For the text-containing cell, return its midpoint in (X, Y) coordinate format. 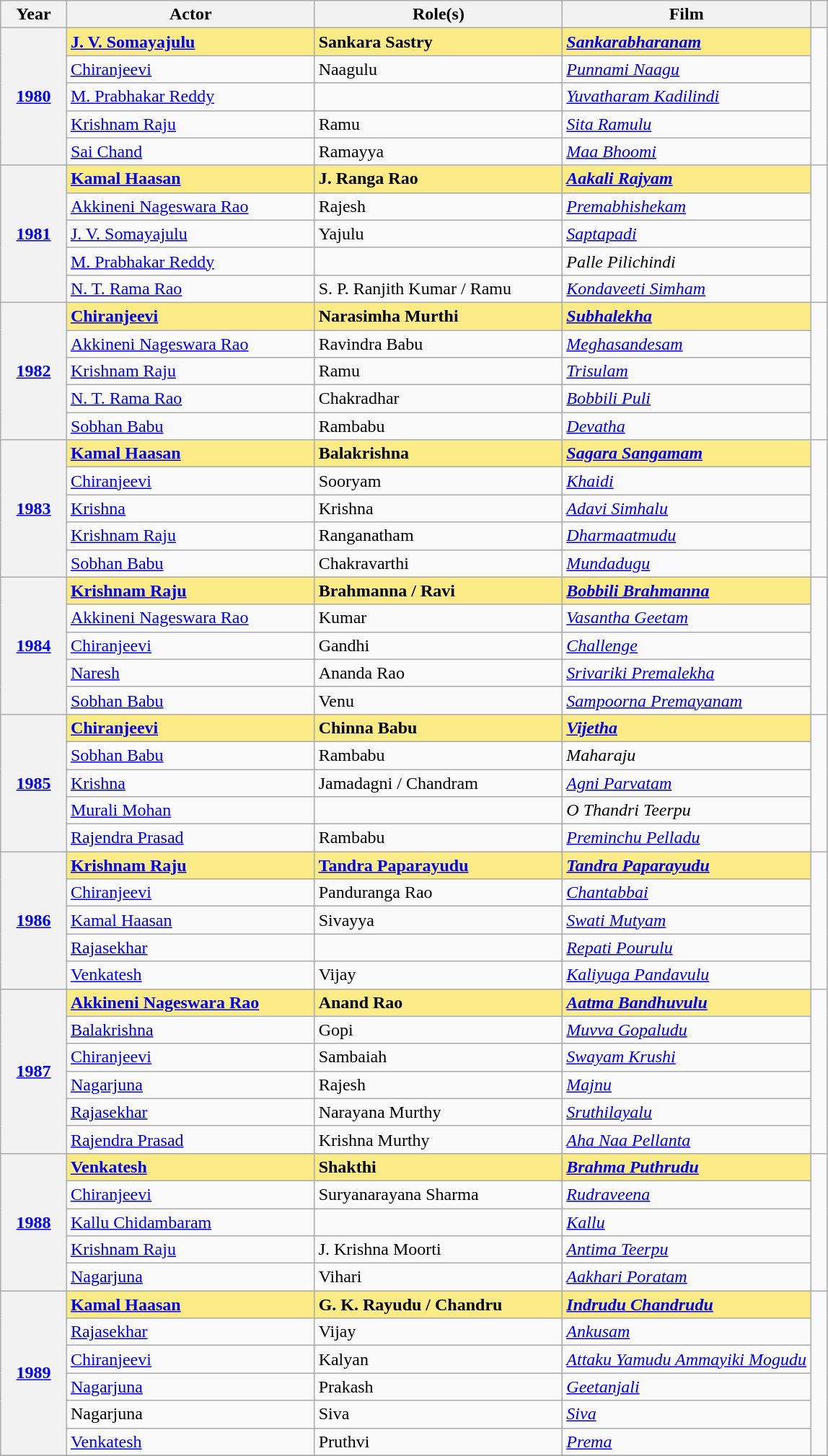
Vihari (439, 1277)
Maharaju (687, 755)
Ranganatham (439, 536)
Preminchu Pelladu (687, 838)
Kondaveeti Simham (687, 288)
1988 (34, 1222)
J. Krishna Moorti (439, 1250)
Kalyan (439, 1359)
Palle Pilichindi (687, 261)
Agni Parvatam (687, 782)
Narasimha Murthi (439, 316)
Anand Rao (439, 1002)
Subhalekha (687, 316)
Role(s) (439, 14)
Vijetha (687, 728)
Dharmaatmudu (687, 536)
Naresh (190, 673)
S. P. Ranjith Kumar / Ramu (439, 288)
Kumar (439, 618)
Premabhishekam (687, 206)
1984 (34, 645)
Geetanjali (687, 1387)
Majnu (687, 1085)
1987 (34, 1071)
Swati Mutyam (687, 920)
Sankara Sastry (439, 42)
Antima Teerpu (687, 1250)
Film (687, 14)
Aatma Bandhuvulu (687, 1002)
Adavi Simhalu (687, 508)
Sita Ramulu (687, 124)
O Thandri Teerpu (687, 811)
Gopi (439, 1030)
Sai Chand (190, 151)
Brahma Puthrudu (687, 1167)
1981 (34, 234)
Vasantha Geetam (687, 618)
Jamadagni / Chandram (439, 782)
Murali Mohan (190, 811)
Ramayya (439, 151)
1986 (34, 920)
Aha Naa Pellanta (687, 1139)
Muvva Gopaludu (687, 1030)
1980 (34, 97)
Prema (687, 1442)
1983 (34, 508)
Bobbili Puli (687, 399)
Devatha (687, 426)
Sooryam (439, 481)
Venu (439, 700)
Attaku Yamudu Ammayiki Mogudu (687, 1359)
Punnami Naagu (687, 69)
Maa Bhoomi (687, 151)
Meghasandesam (687, 344)
Srivariki Premalekha (687, 673)
Shakthi (439, 1167)
Repati Pourulu (687, 948)
Sagara Sangamam (687, 454)
Chakravarthi (439, 563)
Yajulu (439, 234)
Kallu Chidambaram (190, 1222)
Swayam Krushi (687, 1057)
Saptapadi (687, 234)
G. K. Rayudu / Chandru (439, 1305)
Bobbili Brahmanna (687, 591)
Challenge (687, 645)
Yuvatharam Kadilindi (687, 97)
1989 (34, 1373)
Naagulu (439, 69)
Sankarabharanam (687, 42)
Chinna Babu (439, 728)
Mundadugu (687, 563)
Krishna Murthy (439, 1139)
Panduranga Rao (439, 893)
Chantabbai (687, 893)
Aakali Rajyam (687, 179)
Indrudu Chandrudu (687, 1305)
Kallu (687, 1222)
Aakhari Poratam (687, 1277)
Ravindra Babu (439, 344)
Rudraveena (687, 1194)
Narayana Murthy (439, 1112)
Sivayya (439, 920)
Prakash (439, 1387)
1985 (34, 782)
Brahmanna / Ravi (439, 591)
Sruthilayalu (687, 1112)
Trisulam (687, 371)
Sambaiah (439, 1057)
Gandhi (439, 645)
Year (34, 14)
Ankusam (687, 1332)
1982 (34, 371)
Sampoorna Premayanam (687, 700)
Chakradhar (439, 399)
Ananda Rao (439, 673)
Khaidi (687, 481)
Actor (190, 14)
Kaliyuga Pandavulu (687, 975)
Suryanarayana Sharma (439, 1194)
J. Ranga Rao (439, 179)
Pruthvi (439, 1442)
